Search for the cell housing the specified text and yield its [x, y] center coordinate. 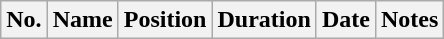
Name [82, 20]
Date [346, 20]
Position [165, 20]
No. [24, 20]
Duration [264, 20]
Notes [409, 20]
